Provide the (x, y) coordinate of the cell's center where the given text is located.  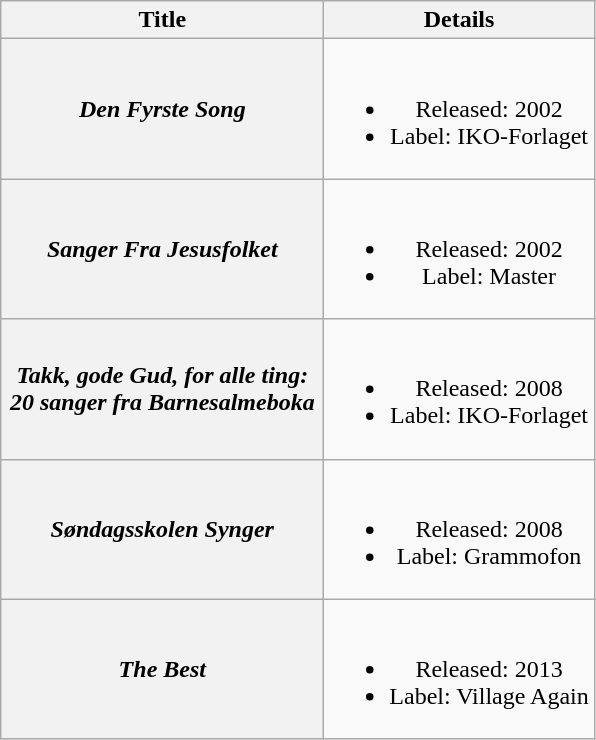
Released: 2002Label: IKO-Forlaget (459, 109)
Released: 2008Label: Grammofon (459, 529)
The Best (162, 669)
Title (162, 20)
Released: 2002Label: Master (459, 249)
Details (459, 20)
Den Fyrste Song (162, 109)
Takk, gode Gud, for alle ting: 20 sanger fra Barnesalmeboka (162, 389)
Søndagsskolen Synger (162, 529)
Sanger Fra Jesusfolket (162, 249)
Released: 2013Label: Village Again (459, 669)
Released: 2008Label: IKO-Forlaget (459, 389)
